Locate the cell with the specified text and output its (X, Y) center coordinate. 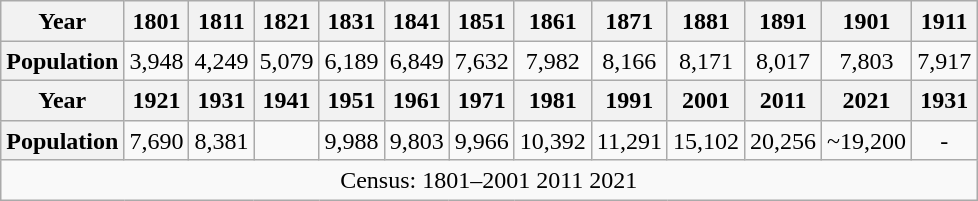
10,392 (552, 140)
Census: 1801–2001 2011 2021 (489, 180)
7,803 (867, 61)
8,017 (784, 61)
~19,200 (867, 140)
1821 (286, 21)
6,189 (352, 61)
7,982 (552, 61)
5,079 (286, 61)
8,381 (222, 140)
1961 (416, 100)
11,291 (629, 140)
7,690 (156, 140)
7,917 (944, 61)
1831 (352, 21)
1921 (156, 100)
1911 (944, 21)
1971 (482, 100)
7,632 (482, 61)
1801 (156, 21)
9,966 (482, 140)
9,803 (416, 140)
1991 (629, 100)
9,988 (352, 140)
1871 (629, 21)
1981 (552, 100)
1891 (784, 21)
1811 (222, 21)
1851 (482, 21)
3,948 (156, 61)
1941 (286, 100)
2021 (867, 100)
1861 (552, 21)
2001 (706, 100)
6,849 (416, 61)
1881 (706, 21)
1901 (867, 21)
4,249 (222, 61)
15,102 (706, 140)
2011 (784, 100)
- (944, 140)
8,166 (629, 61)
1841 (416, 21)
1951 (352, 100)
8,171 (706, 61)
20,256 (784, 140)
